Scan for the cell matching the given text and deliver its (x, y) coordinate at center. 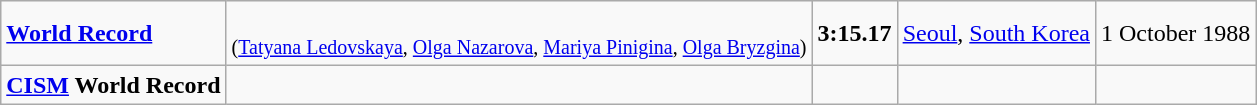
World Record (114, 34)
1 October 1988 (1175, 34)
3:15.17 (854, 34)
CISM World Record (114, 85)
Seoul, South Korea (996, 34)
(Tatyana Ledovskaya, Olga Nazarova, Mariya Pinigina, Olga Bryzgina) (519, 34)
